For the text-containing cell, return its midpoint in (X, Y) coordinate format. 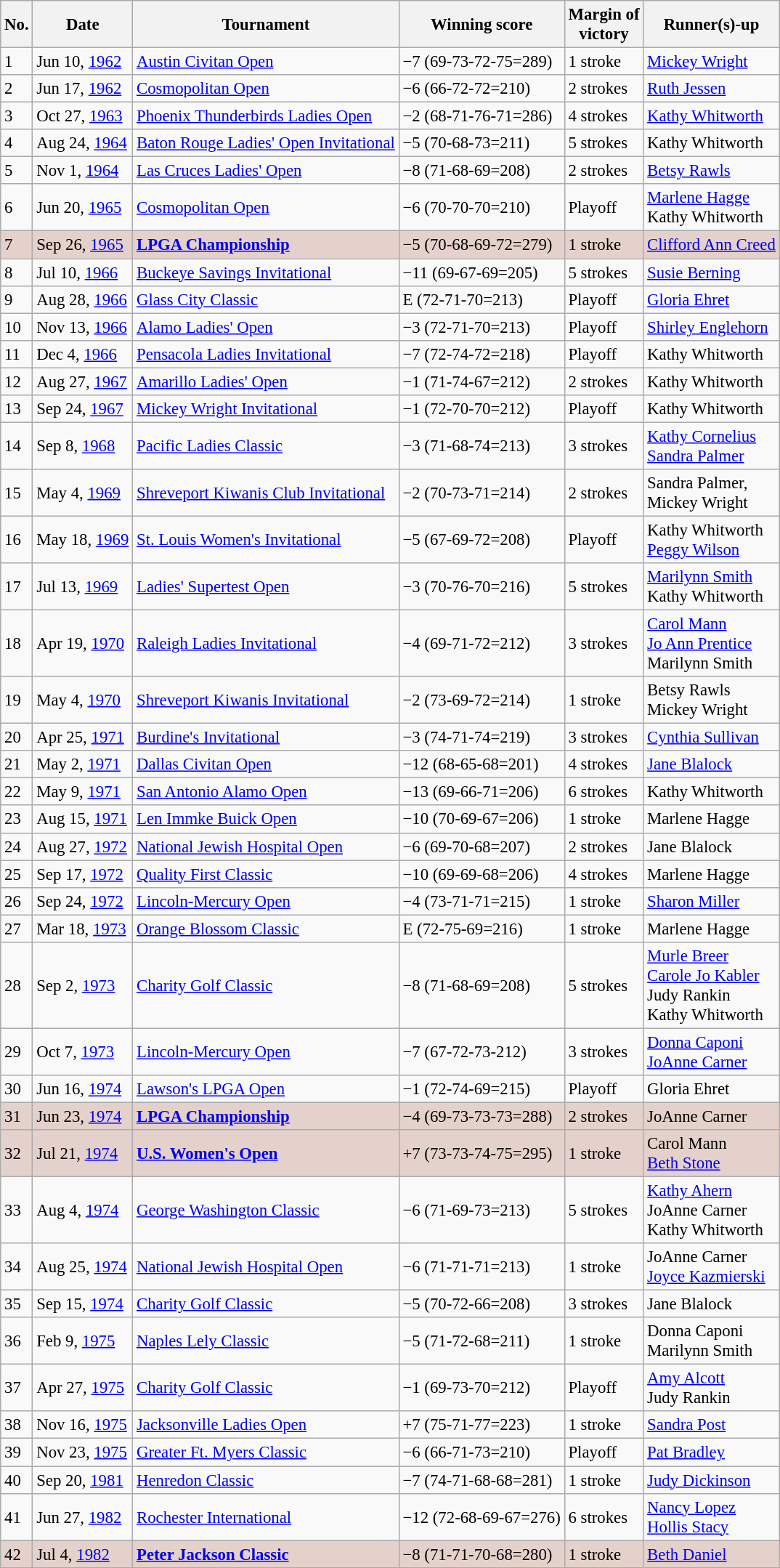
Donna Caponi Marilynn Smith (712, 1341)
May 4, 1969 (83, 493)
Ladies' Supertest Open (266, 587)
27 (17, 929)
−6 (69-70-68=207) (482, 846)
Henredon Classic (266, 1480)
Oct 27, 1963 (83, 116)
Sep 2, 1973 (83, 985)
19 (17, 700)
22 (17, 792)
12 (17, 381)
39 (17, 1452)
−1 (69-73-70=212) (482, 1388)
Nancy Lopez Hollis Stacy (712, 1517)
Jul 10, 1966 (83, 272)
Sep 20, 1981 (83, 1480)
Shirley Englehorn (712, 327)
Aug 25, 1974 (83, 1267)
Jul 13, 1969 (83, 587)
8 (17, 272)
4 (17, 143)
−3 (70-76-70=216) (482, 587)
Kathy Ahern JoAnne Carner Kathy Whitworth (712, 1211)
Jun 17, 1962 (83, 89)
42 (17, 1554)
Jun 27, 1982 (83, 1517)
28 (17, 985)
26 (17, 901)
Sep 26, 1965 (83, 245)
−10 (70-69-67=206) (482, 820)
San Antonio Alamo Open (266, 792)
−7 (74-71-68-68=281) (482, 1480)
Kathy Cornelius Sandra Palmer (712, 446)
Jun 23, 1974 (83, 1116)
Jun 16, 1974 (83, 1089)
−8 (71-71-70-68=280) (482, 1554)
31 (17, 1116)
George Washington Classic (266, 1211)
−6 (71-71-71=213) (482, 1267)
−5 (71-72-68=211) (482, 1341)
Alamo Ladies' Open (266, 327)
Jun 10, 1962 (83, 62)
Phoenix Thunderbirds Ladies Open (266, 116)
Apr 19, 1970 (83, 644)
Sandra Post (712, 1425)
−1 (72-70-70=212) (482, 409)
No. (17, 25)
Buckeye Savings Invitational (266, 272)
11 (17, 354)
Carol Mann Jo Ann Prentice Marilynn Smith (712, 644)
13 (17, 409)
−7 (69-73-72-75=289) (482, 62)
−11 (69-67-69=205) (482, 272)
Orange Blossom Classic (266, 929)
14 (17, 446)
Sep 8, 1968 (83, 446)
−12 (72-68-69-67=276) (482, 1517)
Runner(s)-up (712, 25)
Lawson's LPGA Open (266, 1089)
Burdine's Invitational (266, 737)
20 (17, 737)
−5 (70-68-69-72=279) (482, 245)
Sep 17, 1972 (83, 874)
Rochester International (266, 1517)
Cynthia Sullivan (712, 737)
−2 (70-73-71=214) (482, 493)
Sandra Palmer, Mickey Wright (712, 493)
−5 (70-72-66=208) (482, 1304)
34 (17, 1267)
Las Cruces Ladies' Open (266, 171)
Aug 15, 1971 (83, 820)
May 4, 1970 (83, 700)
2 (17, 89)
Jacksonville Ladies Open (266, 1425)
Glass City Classic (266, 299)
Apr 27, 1975 (83, 1388)
Amy Alcott Judy Rankin (712, 1388)
30 (17, 1089)
JoAnne Carner (712, 1116)
Dec 4, 1966 (83, 354)
29 (17, 1052)
−6 (70-70-70=210) (482, 208)
Tournament (266, 25)
E (72-75-69=216) (482, 929)
Clifford Ann Creed (712, 245)
18 (17, 644)
Quality First Classic (266, 874)
1 (17, 62)
−4 (69-71-72=212) (482, 644)
JoAnne Carner Joyce Kazmierski (712, 1267)
Betsy Rawls Mickey Wright (712, 700)
3 (17, 116)
Feb 9, 1975 (83, 1341)
Sep 24, 1967 (83, 409)
+7 (73-73-74-75=295) (482, 1154)
Margin ofvictory (604, 25)
5 (17, 171)
Aug 28, 1966 (83, 299)
−6 (66-72-72=210) (482, 89)
35 (17, 1304)
−6 (71-69-73=213) (482, 1211)
Peter Jackson Classic (266, 1554)
Nov 1, 1964 (83, 171)
May 18, 1969 (83, 539)
Dallas Civitan Open (266, 764)
−10 (69-69-68=206) (482, 874)
Apr 25, 1971 (83, 737)
Mickey Wright Invitational (266, 409)
Kathy Whitworth Peggy Wilson (712, 539)
33 (17, 1211)
36 (17, 1341)
Len Immke Buick Open (266, 820)
16 (17, 539)
25 (17, 874)
Sep 24, 1972 (83, 901)
−3 (71-68-74=213) (482, 446)
−2 (68-71-76-71=286) (482, 116)
U.S. Women's Open (266, 1154)
17 (17, 587)
37 (17, 1388)
−5 (67-69-72=208) (482, 539)
41 (17, 1517)
Marlene Hagge Kathy Whitworth (712, 208)
Donna Caponi JoAnne Carner (712, 1052)
23 (17, 820)
Aug 27, 1967 (83, 381)
−4 (73-71-71=215) (482, 901)
Ruth Jessen (712, 89)
−1 (71-74-67=212) (482, 381)
−7 (72-74-72=218) (482, 354)
May 9, 1971 (83, 792)
Greater Ft. Myers Classic (266, 1452)
38 (17, 1425)
Beth Daniel (712, 1554)
−6 (66-71-73=210) (482, 1452)
−13 (69-66-71=206) (482, 792)
Jun 20, 1965 (83, 208)
Date (83, 25)
Betsy Rawls (712, 171)
Baton Rouge Ladies' Open Invitational (266, 143)
Mickey Wright (712, 62)
7 (17, 245)
Nov 16, 1975 (83, 1425)
Pat Bradley (712, 1452)
Raleigh Ladies Invitational (266, 644)
21 (17, 764)
+7 (75-71-77=223) (482, 1425)
Jul 4, 1982 (83, 1554)
Carol Mann Beth Stone (712, 1154)
E (72-71-70=213) (482, 299)
6 (17, 208)
Oct 7, 1973 (83, 1052)
Murle Breer Carole Jo Kabler Judy Rankin Kathy Whitworth (712, 985)
Aug 4, 1974 (83, 1211)
May 2, 1971 (83, 764)
Susie Berning (712, 272)
Pacific Ladies Classic (266, 446)
24 (17, 846)
−12 (68-65-68=201) (482, 764)
15 (17, 493)
Shreveport Kiwanis Invitational (266, 700)
−3 (74-71-74=219) (482, 737)
Nov 23, 1975 (83, 1452)
−1 (72-74-69=215) (482, 1089)
Naples Lely Classic (266, 1341)
Judy Dickinson (712, 1480)
Aug 27, 1972 (83, 846)
Mar 18, 1973 (83, 929)
40 (17, 1480)
Shreveport Kiwanis Club Invitational (266, 493)
−4 (69-73-73-73=288) (482, 1116)
Marilynn Smith Kathy Whitworth (712, 587)
Sharon Miller (712, 901)
Nov 13, 1966 (83, 327)
−5 (70-68-73=211) (482, 143)
9 (17, 299)
Sep 15, 1974 (83, 1304)
−2 (73-69-72=214) (482, 700)
Austin Civitan Open (266, 62)
Aug 24, 1964 (83, 143)
Amarillo Ladies' Open (266, 381)
10 (17, 327)
St. Louis Women's Invitational (266, 539)
Pensacola Ladies Invitational (266, 354)
−3 (72-71-70=213) (482, 327)
Jul 21, 1974 (83, 1154)
Winning score (482, 25)
−7 (67-72-73-212) (482, 1052)
32 (17, 1154)
